Pinpoint the cell where the given text exists, returning its (X, Y) midpoint coordinate. 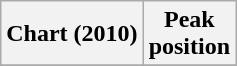
Peakposition (189, 34)
Chart (2010) (72, 34)
